For the text-containing cell, return its midpoint in [X, Y] coordinate format. 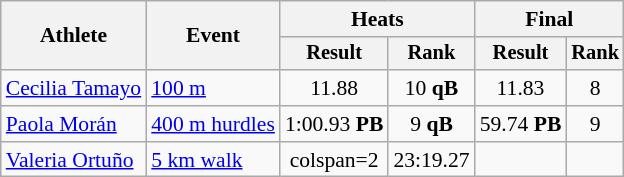
Event [213, 36]
100 m [213, 88]
11.83 [521, 88]
1:00.93 PB [334, 124]
9 qB [431, 124]
8 [595, 88]
Heats [378, 19]
11.88 [334, 88]
10 qB [431, 88]
59.74 PB [521, 124]
400 m hurdles [213, 124]
Cecilia Tamayo [74, 88]
Final [550, 19]
Paola Morán [74, 124]
9 [595, 124]
Athlete [74, 36]
